Pinpoint the cell where the given text exists, returning its (X, Y) midpoint coordinate. 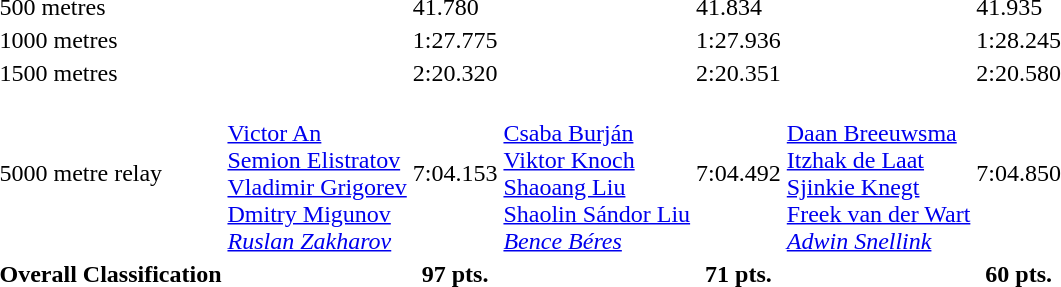
1:27.775 (455, 40)
7:04.492 (739, 174)
2:20.351 (739, 73)
7:04.153 (455, 174)
Csaba BurjánViktor KnochShaoang LiuShaolin Sándor LiuBence Béres (597, 174)
2:20.320 (455, 73)
Daan BreeuwsmaItzhak de LaatSjinkie KnegtFreek van der WartAdwin Snellink (878, 174)
1:27.936 (739, 40)
Victor AnSemion ElistratovVladimir GrigorevDmitry MigunovRuslan Zakharov (317, 174)
